Scan for the cell matching the given text and deliver its (X, Y) coordinate at center. 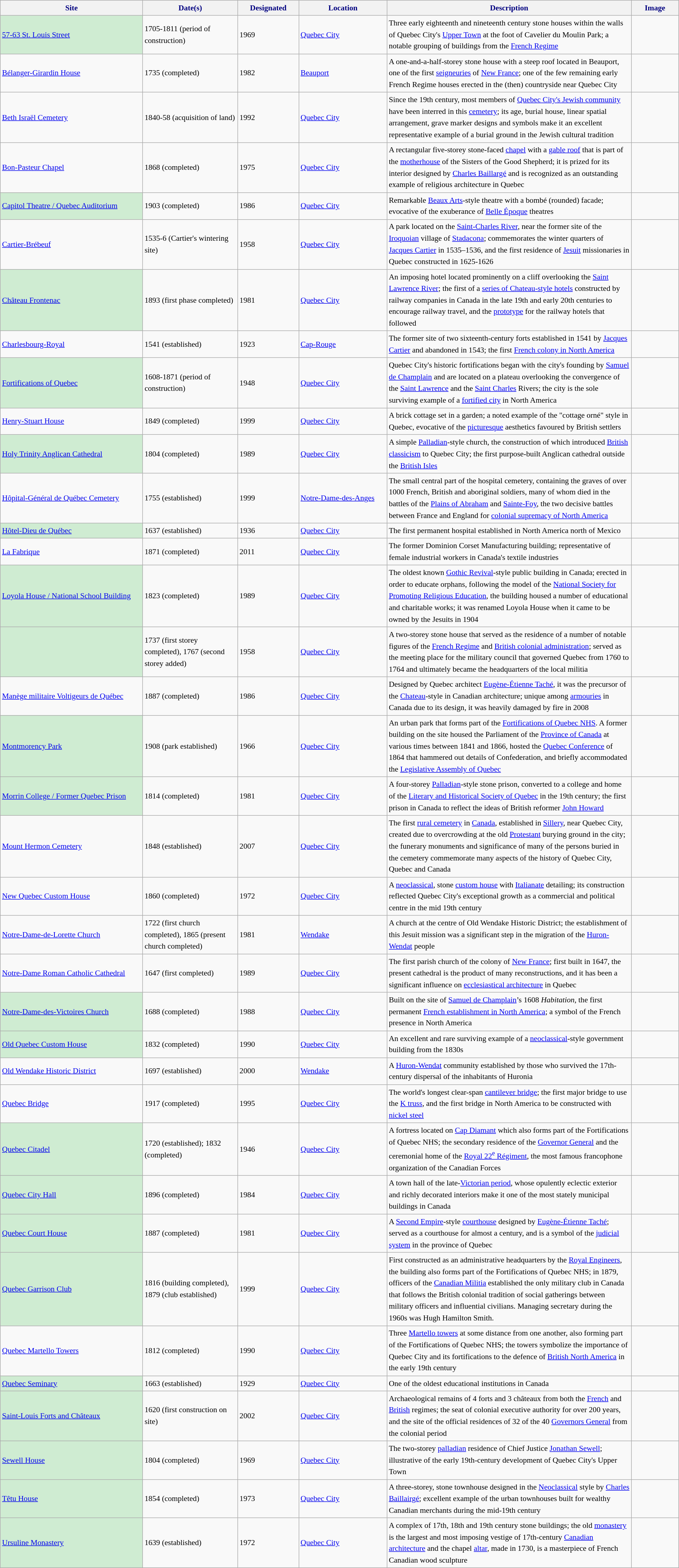
A Huron-Wendat community established by those who survived the 17th-century dispersal of the inhabitants of Huronia (509, 1071)
1722 (first church completed), 1865 (present church completed) (191, 935)
2011 (268, 552)
Quebec Court House (72, 1233)
Sewell House (72, 1460)
The two-storey palladian residence of Chief Justice Jonathan Sewell; illustrative of the early 19th-century development of Quebec City's Upper Town (509, 1460)
Saint-Louis Forts and Châteaux (72, 1416)
Charlesbourg-Royal (72, 345)
Capitol Theatre / Quebec Auditorium (72, 206)
1840-58 (acquisition of land) (191, 118)
1948 (268, 383)
1816 (building completed), 1879 (club established) (191, 1289)
1735 (completed) (191, 73)
Holy Trinity Anglican Cathedral (72, 454)
2000 (268, 1071)
1647 (first completed) (191, 973)
1637 (established) (191, 531)
Beauport (343, 73)
The former site of two sixteenth-century forts established in 1541 by Jacques Cartier and abandoned in 1543; the first French colony in North America (509, 345)
57-63 St. Louis Street (72, 35)
1854 (completed) (191, 1499)
1705-1811 (period of construction) (191, 35)
Quebec Citadel (72, 1149)
Site (72, 8)
1929 (268, 1384)
1868 (completed) (191, 168)
Old Wendake Historic District (72, 1071)
1936 (268, 531)
1966 (268, 746)
Ursuline Monastery (72, 1543)
Henry-Stuart House (72, 421)
Old Quebec Custom House (72, 1045)
Loyola House / National School Building (72, 596)
Quebec City Hall (72, 1195)
Hôpital-Général de Québec Cemetery (72, 498)
Date(s) (191, 8)
1896 (completed) (191, 1195)
1688 (completed) (191, 1012)
Château Frontenac (72, 300)
Remarkable Beaux Arts-style theatre with a bombé (rounded) facade; evocative of the exuberance of Belle Époque theatres (509, 206)
1535-6 (Cartier's wintering site) (191, 245)
The first permanent hospital established in North America north of Mexico (509, 531)
1860 (completed) (191, 896)
Têtu House (72, 1499)
1975 (268, 168)
1893 (first phase completed) (191, 300)
Beth Israël Cemetery (72, 118)
Designated (268, 8)
Morrin College / Former Quebec Prison (72, 796)
1946 (268, 1149)
Bon-Pasteur Chapel (72, 168)
1814 (completed) (191, 796)
1737 (first storey completed), 1767 (second storey added) (191, 652)
Quebec Bridge (72, 1104)
Notre-Dame-des-Anges (343, 498)
Quebec Garrison Club (72, 1289)
1812 (completed) (191, 1351)
1849 (completed) (191, 421)
1608-1871 (period of construction) (191, 383)
1663 (established) (191, 1384)
Montmorency Park (72, 746)
One of the oldest educational institutions in Canada (509, 1384)
Hôtel-Dieu de Québec (72, 531)
Location (343, 8)
Quebec Seminary (72, 1384)
1903 (completed) (191, 206)
1988 (268, 1012)
Mount Hermon Cemetery (72, 847)
Quebec Martello Towers (72, 1351)
2007 (268, 847)
Image (655, 8)
Notre-Dame-de-Lorette Church (72, 935)
1917 (completed) (191, 1104)
1755 (established) (191, 498)
1832 (completed) (191, 1045)
1639 (established) (191, 1543)
1984 (268, 1195)
1848 (established) (191, 847)
An excellent and rare surviving example of a neoclassical-style government building from the 1830s (509, 1045)
Cap-Rouge (343, 345)
1992 (268, 118)
2002 (268, 1416)
1823 (completed) (191, 596)
1871 (completed) (191, 552)
The former Dominion Corset Manufacturing building; representative of female industrial workers in Canada's textile industries (509, 552)
1973 (268, 1499)
Bélanger-Girardin House (72, 73)
Description (509, 8)
Notre-Dame Roman Catholic Cathedral (72, 973)
La Fabrique (72, 552)
1908 (park established) (191, 746)
1923 (268, 345)
Manège militaire Voltigeurs de Québec (72, 696)
1541 (established) (191, 345)
1995 (268, 1104)
1620 (first construction on site) (191, 1416)
Cartier-Brébeuf (72, 245)
Notre-Dame-des-Victoires Church (72, 1012)
New Quebec Custom House (72, 896)
1720 (established); 1832 (completed) (191, 1149)
1982 (268, 73)
Fortifications of Quebec (72, 383)
1697 (established) (191, 1071)
